Output the (X, Y) coordinate of the center of the cell containing the given text.  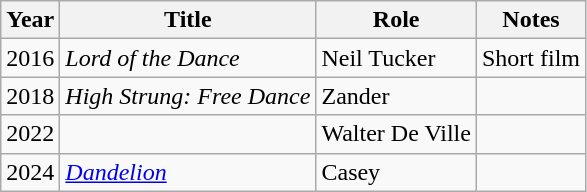
2024 (30, 172)
2022 (30, 134)
Short film (530, 58)
Neil Tucker (396, 58)
High Strung: Free Dance (188, 96)
Year (30, 20)
Walter De Ville (396, 134)
Title (188, 20)
Zander (396, 96)
2018 (30, 96)
Notes (530, 20)
Role (396, 20)
Dandelion (188, 172)
2016 (30, 58)
Casey (396, 172)
Lord of the Dance (188, 58)
